Capture the cell that displays the provided text and extract its [X, Y] central coordinate. 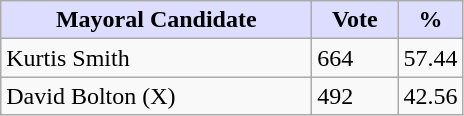
Kurtis Smith [156, 58]
% [430, 20]
David Bolton (X) [156, 96]
57.44 [430, 58]
664 [355, 58]
42.56 [430, 96]
492 [355, 96]
Vote [355, 20]
Mayoral Candidate [156, 20]
